Output the [x, y] coordinate of the center of the cell containing the given text.  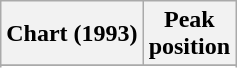
Peakposition [189, 34]
Chart (1993) [72, 34]
